Capture the cell that displays the provided text and extract its (X, Y) central coordinate. 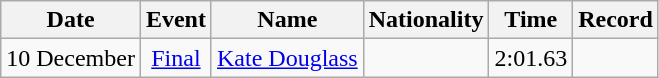
Date (71, 20)
Time (531, 20)
Record (616, 20)
Nationality (426, 20)
Event (176, 20)
Final (176, 58)
Name (287, 20)
10 December (71, 58)
2:01.63 (531, 58)
Kate Douglass (287, 58)
